Identify which cell holds the provided text, then report its (x, y) central coordinate. 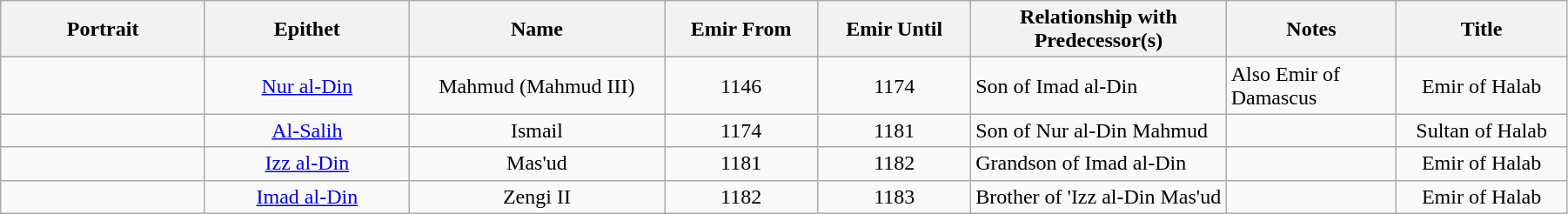
Al-Salih (306, 130)
Grandson of Imad al-Din (1098, 164)
Notes (1311, 30)
Relationship with Predecessor(s) (1098, 30)
Nur al-Din (306, 85)
Izz al-Din (306, 164)
Portrait (103, 30)
Emir Until (895, 30)
Also Emir of Damascus (1311, 85)
Title (1482, 30)
Ismail (536, 130)
Emir From (741, 30)
Son of Nur al-Din Mahmud (1098, 130)
Mas'ud (536, 164)
Imad al-Din (306, 197)
Epithet (306, 30)
Zengi II (536, 197)
1183 (895, 197)
Name (536, 30)
Brother of 'Izz al-Din Mas'ud (1098, 197)
Mahmud (Mahmud III) (536, 85)
1146 (741, 85)
Son of Imad al-Din (1098, 85)
Sultan of Halab (1482, 130)
